Scan for the cell matching the given text and deliver its (X, Y) coordinate at center. 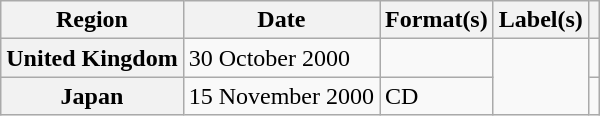
Region (92, 20)
CD (437, 96)
Japan (92, 96)
Date (281, 20)
Label(s) (540, 20)
15 November 2000 (281, 96)
United Kingdom (92, 58)
Format(s) (437, 20)
30 October 2000 (281, 58)
